Search for the cell housing the specified text and yield its (X, Y) center coordinate. 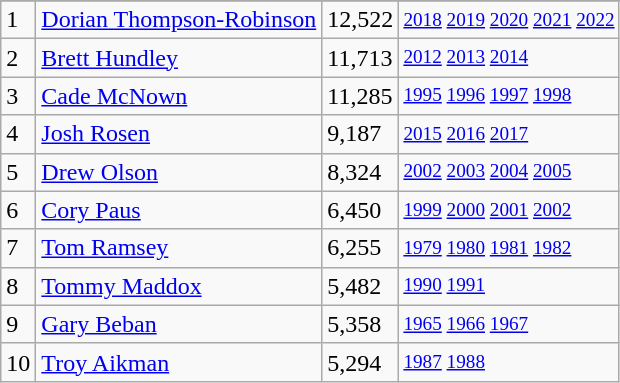
5,482 (360, 286)
10 (18, 362)
2012 2013 2014 (509, 58)
Cory Paus (179, 210)
Tom Ramsey (179, 248)
9,187 (360, 134)
2 (18, 58)
4 (18, 134)
9 (18, 324)
2002 2003 2004 2005 (509, 172)
Brett Hundley (179, 58)
Gary Beban (179, 324)
8,324 (360, 172)
7 (18, 248)
Tommy Maddox (179, 286)
8 (18, 286)
1979 1980 1981 1982 (509, 248)
Drew Olson (179, 172)
Cade McNown (179, 96)
1999 2000 2001 2002 (509, 210)
Dorian Thompson-Robinson (179, 20)
5 (18, 172)
11,713 (360, 58)
3 (18, 96)
1995 1996 1997 1998 (509, 96)
2015 2016 2017 (509, 134)
Josh Rosen (179, 134)
6,255 (360, 248)
1 (18, 20)
1990 1991 (509, 286)
2018 2019 2020 2021 2022 (509, 20)
6 (18, 210)
12,522 (360, 20)
1965 1966 1967 (509, 324)
5,294 (360, 362)
11,285 (360, 96)
Troy Aikman (179, 362)
5,358 (360, 324)
6,450 (360, 210)
1987 1988 (509, 362)
